Provide the [X, Y] coordinate of the cell's center where the given text is located.  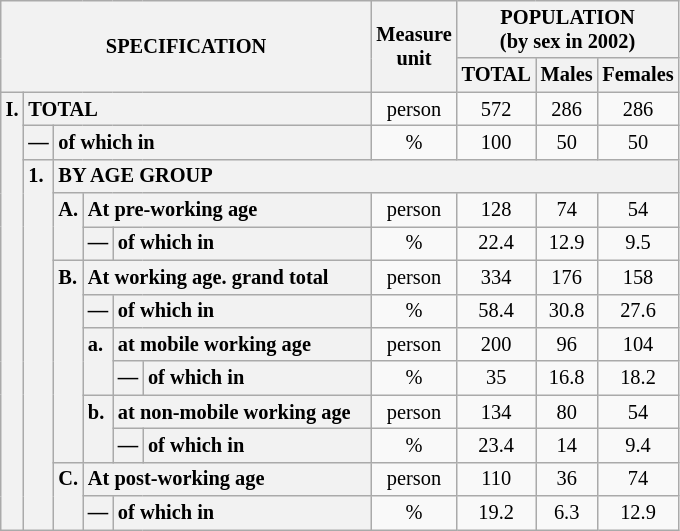
POPULATION (by sex in 2002) [568, 29]
b. [98, 428]
at non-mobile working age [242, 412]
Females [638, 75]
134 [496, 412]
96 [567, 344]
Males [567, 75]
104 [638, 344]
158 [638, 277]
30.8 [567, 311]
200 [496, 344]
A. [68, 226]
100 [496, 142]
C. [68, 496]
23.4 [496, 445]
35 [496, 378]
19.2 [496, 513]
At pre-working age [227, 210]
Measure unit [414, 46]
9.4 [638, 445]
176 [567, 277]
110 [496, 479]
334 [496, 277]
80 [567, 412]
27.6 [638, 311]
9.5 [638, 243]
572 [496, 109]
BY AGE GROUP [366, 176]
SPECIFICATION [186, 46]
6.3 [567, 513]
22.4 [496, 243]
At working age. grand total [227, 277]
At post-working age [227, 479]
14 [567, 445]
a. [98, 360]
I. [12, 311]
18.2 [638, 378]
36 [567, 479]
128 [496, 210]
at mobile working age [242, 344]
B. [68, 361]
1. [38, 344]
16.8 [567, 378]
58.4 [496, 311]
